Scan for the cell matching the given text and deliver its (X, Y) coordinate at center. 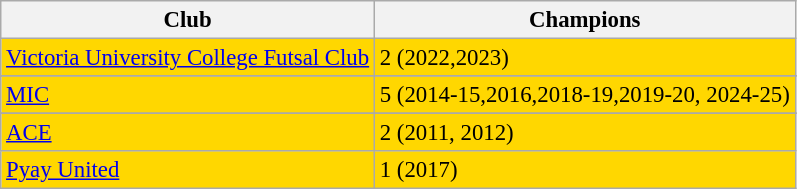
ACE (188, 133)
5 (2014-15,2016,2018-19,2019-20, 2024-25) (584, 95)
MIC (188, 95)
Victoria University College Futsal Club (188, 58)
Club (188, 20)
1 (2017) (584, 170)
2 (2011, 2012) (584, 133)
Pyay United (188, 170)
2 (2022,2023) (584, 58)
Champions (584, 20)
